Pinpoint the cell where the given text exists, returning its (X, Y) midpoint coordinate. 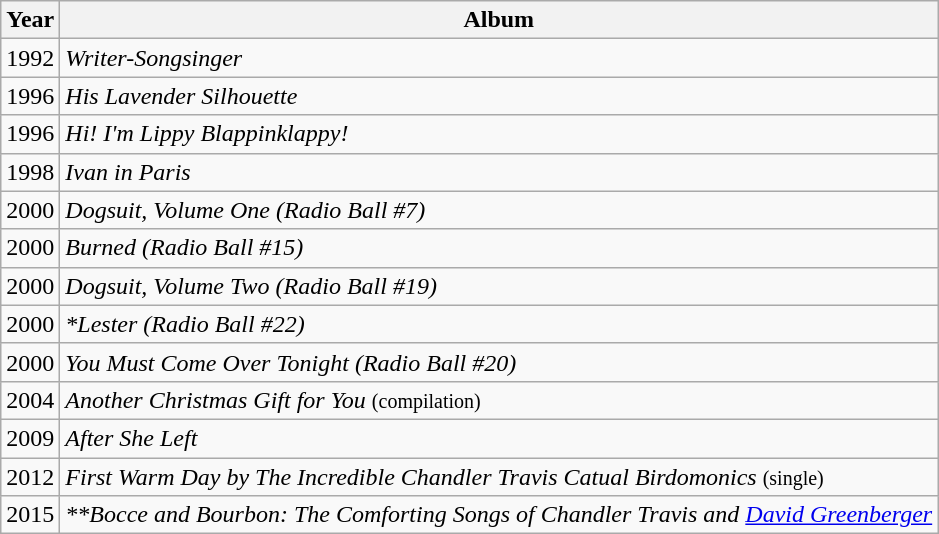
2009 (30, 438)
1998 (30, 172)
1992 (30, 58)
Ivan in Paris (499, 172)
**Bocce and Bourbon: The Comforting Songs of Chandler Travis and David Greenberger (499, 515)
*Lester (Radio Ball #22) (499, 324)
Writer-Songsinger (499, 58)
Dogsuit, Volume Two (Radio Ball #19) (499, 286)
Hi! I'm Lippy Blappinklappy! (499, 134)
2004 (30, 400)
Year (30, 20)
2012 (30, 477)
Another Christmas Gift for You (compilation) (499, 400)
First Warm Day by The Incredible Chandler Travis Catual Birdomonics (single) (499, 477)
You Must Come Over Tonight (Radio Ball #20) (499, 362)
2015 (30, 515)
Dogsuit, Volume One (Radio Ball #7) (499, 210)
Burned (Radio Ball #15) (499, 248)
After She Left (499, 438)
His Lavender Silhouette (499, 96)
Album (499, 20)
